From the cell containing the given text, extract its center point as (X, Y) coordinate. 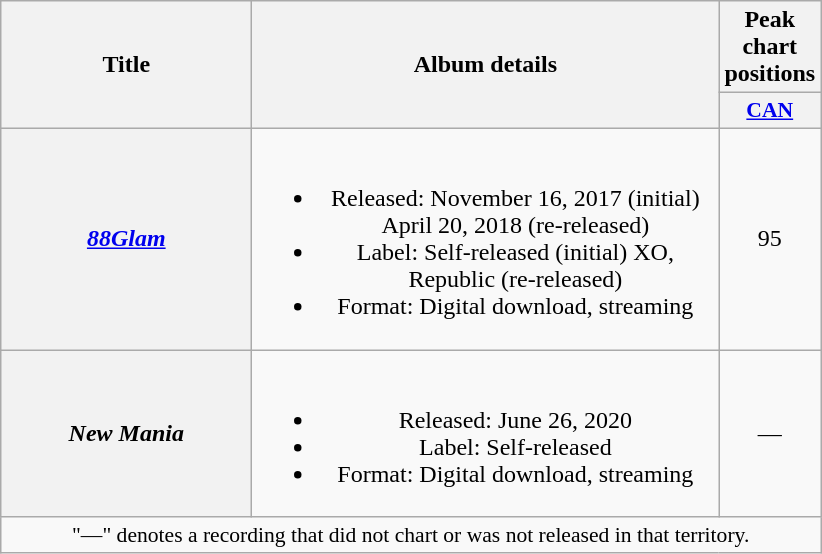
Album details (486, 65)
New Mania (126, 434)
CAN (770, 111)
"—" denotes a recording that did not chart or was not released in that territory. (411, 535)
Peak chart positions (770, 47)
88Glam (126, 238)
Title (126, 65)
95 (770, 238)
— (770, 434)
Released: June 26, 2020Label: Self-releasedFormat: Digital download, streaming (486, 434)
